Search for the cell housing the specified text and yield its [x, y] center coordinate. 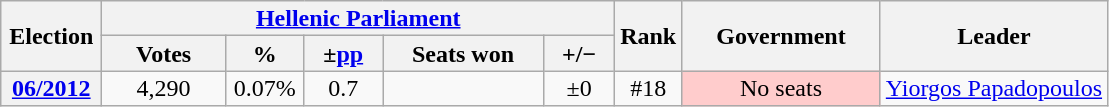
Leader [994, 36]
±pp [344, 54]
Government [782, 36]
0.7 [344, 88]
Votes [164, 54]
4,290 [164, 88]
Seats won [462, 54]
Yiorgos Papadopoulos [994, 88]
#18 [648, 88]
Rank [648, 36]
+/− [580, 54]
0.07% [264, 88]
Election [52, 36]
Hellenic Parliament [358, 18]
±0 [580, 88]
No seats [782, 88]
% [264, 54]
06/2012 [52, 88]
